Detect which cell encompasses the target text, then output its (X, Y) center coordinate. 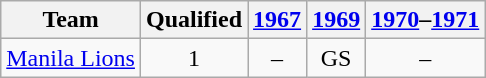
1967 (278, 20)
Qualified (194, 20)
Manila Lions (71, 58)
1 (194, 58)
GS (336, 58)
Team (71, 20)
1969 (336, 20)
1970–1971 (426, 20)
